Capture the cell that displays the provided text and extract its (X, Y) central coordinate. 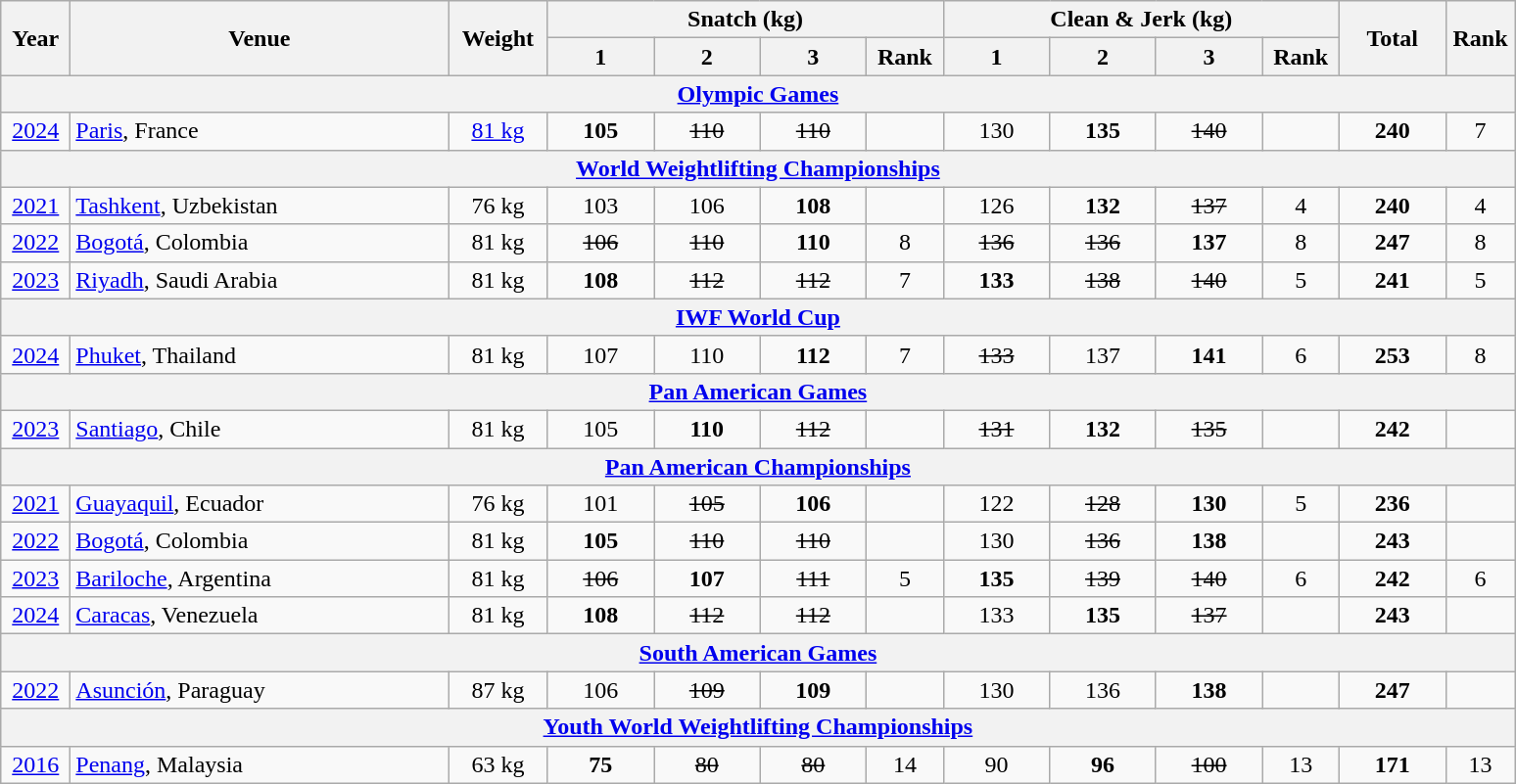
Pan American Games (758, 392)
Year (35, 38)
Venue (260, 38)
Snatch (kg) (745, 20)
IWF World Cup (758, 317)
139 (1103, 578)
100 (1208, 764)
Paris, France (260, 131)
Asunción, Paraguay (260, 690)
126 (997, 206)
90 (997, 764)
Santiago, Chile (260, 429)
14 (905, 764)
2016 (35, 764)
Penang, Malaysia (260, 764)
Riyadh, Saudi Arabia (260, 280)
Caracas, Venezuela (260, 616)
236 (1393, 504)
World Weightlifting Championships (758, 168)
241 (1393, 280)
96 (1103, 764)
122 (997, 504)
Phuket, Thailand (260, 354)
253 (1393, 354)
Clean & Jerk (kg) (1141, 20)
Pan American Championships (758, 467)
75 (601, 764)
131 (997, 429)
Olympic Games (758, 94)
87 kg (497, 690)
Youth World Weightlifting Championships (758, 727)
Weight (497, 38)
171 (1393, 764)
Bariloche, Argentina (260, 578)
101 (601, 504)
Guayaquil, Ecuador (260, 504)
Total (1393, 38)
111 (813, 578)
128 (1103, 504)
103 (601, 206)
South American Games (758, 653)
141 (1208, 354)
63 kg (497, 764)
Tashkent, Uzbekistan (260, 206)
